Locate the cell with the specified text and output its (X, Y) center coordinate. 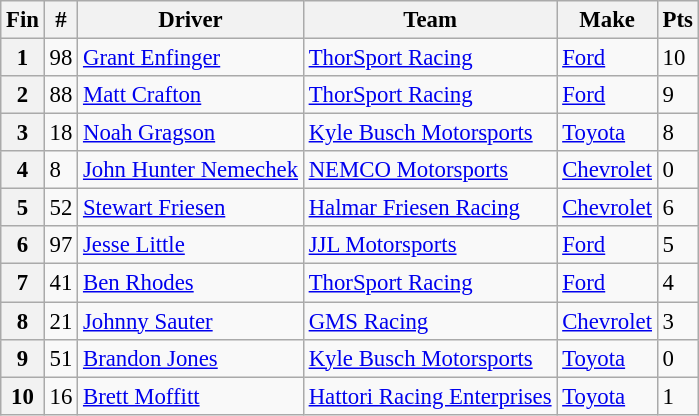
Noah Gragson (191, 133)
# (60, 20)
John Hunter Nemechek (191, 170)
Jesse Little (191, 245)
16 (60, 396)
2 (23, 95)
Team (430, 20)
Fin (23, 20)
Make (607, 20)
18 (60, 133)
Stewart Friesen (191, 208)
Ben Rhodes (191, 283)
Pts (678, 20)
Brett Moffitt (191, 396)
97 (60, 245)
Grant Enfinger (191, 58)
7 (23, 283)
Halmar Friesen Racing (430, 208)
Driver (191, 20)
JJL Motorsports (430, 245)
GMS Racing (430, 321)
51 (60, 358)
NEMCO Motorsports (430, 170)
Johnny Sauter (191, 321)
21 (60, 321)
88 (60, 95)
52 (60, 208)
Hattori Racing Enterprises (430, 396)
Brandon Jones (191, 358)
41 (60, 283)
Matt Crafton (191, 95)
98 (60, 58)
